Pinpoint the cell where the given text exists, returning its [x, y] midpoint coordinate. 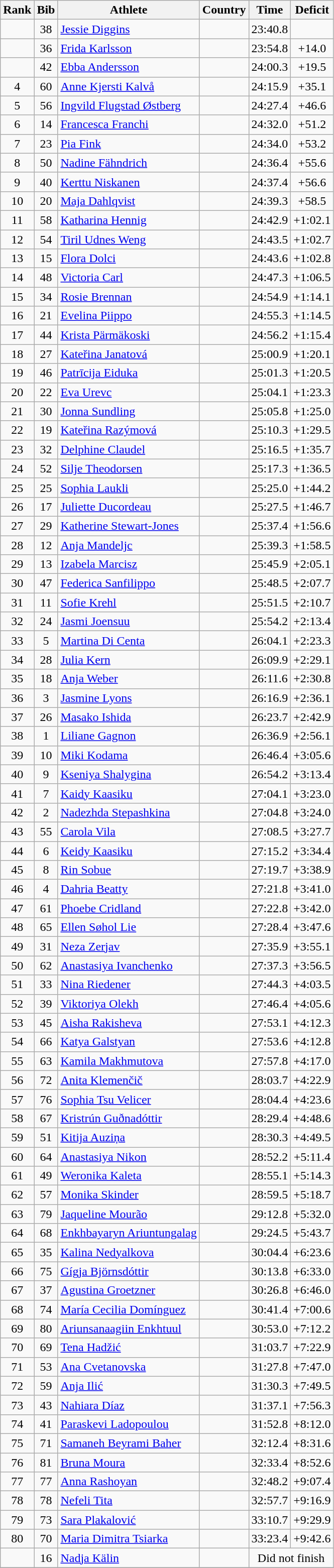
29:24.5 [270, 1233]
32:48.2 [270, 1482]
Nahiara Díaz [129, 1405]
+1:06.5 [312, 278]
25:04.1 [270, 392]
30:13.8 [270, 1271]
+3:47.6 [312, 927]
+1:15.4 [312, 335]
31:30.3 [270, 1386]
Kitija Auziņa [129, 1137]
25:01.3 [270, 373]
+58.5 [312, 201]
Kalina Nedyalkova [129, 1252]
Jaqueline Mourão [129, 1214]
Anja Ilić [129, 1386]
Samaneh Beyrami Baher [129, 1443]
Kateřina Janatová [129, 354]
+35.1 [312, 86]
+1:02.8 [312, 259]
Time [270, 10]
25:25.0 [270, 488]
Kerttu Niskanen [129, 182]
Dahria Beatty [129, 889]
+2:30.8 [312, 679]
Sara Plakalović [129, 1520]
+1:02.1 [312, 220]
+3:41.0 [312, 889]
29:12.8 [270, 1214]
25:10.3 [270, 430]
30:26.8 [270, 1290]
+1:23.3 [312, 392]
Patrīcija Eiduka [129, 373]
+6:46.0 [312, 1290]
+1:58.5 [312, 545]
27:53.1 [270, 1023]
25:00.9 [270, 354]
Juliette Ducordeau [129, 507]
27:37.3 [270, 966]
Nadja Kälin [129, 1558]
Rin Sobue [129, 870]
Tiril Udnes Weng [129, 239]
+8:12.0 [312, 1424]
+9:16.9 [312, 1501]
+7:47.0 [312, 1367]
+3:42.0 [312, 908]
+1:20.1 [312, 354]
+5:18.7 [312, 1195]
+4:12.3 [312, 1023]
32:57.7 [270, 1501]
Anna Rashoyan [129, 1482]
+9:29.9 [312, 1520]
Delphine Claudel [129, 449]
Deficit [312, 10]
Athlete [129, 10]
+5:43.7 [312, 1233]
+8:31.6 [312, 1443]
Katherine Stewart-Jones [129, 526]
28:52.2 [270, 1156]
Kseniya Shalygina [129, 774]
Nadezhda Stepashkina [129, 812]
Martina Di Centa [129, 641]
1 [46, 736]
Ellen Søhol Lie [129, 927]
25:27.5 [270, 507]
24:34.0 [270, 144]
26:36.9 [270, 736]
28:55.1 [270, 1176]
Jessie Diggins [129, 29]
+3:13.4 [312, 774]
27:46.4 [270, 1004]
+4:49.5 [312, 1137]
Evelina Piippo [129, 316]
Agustina Groetzner [129, 1290]
Eva Urevc [129, 392]
25:17.3 [270, 468]
Jasmine Lyons [129, 698]
24:15.9 [270, 86]
Sophia Laukli [129, 488]
Phoebe Cridland [129, 908]
Maria Dimitra Tsiarka [129, 1539]
Miki Kodama [129, 755]
Rosie Brennan [129, 297]
+7:56.3 [312, 1405]
+2:07.7 [312, 583]
Pia Fink [129, 144]
3 [46, 698]
+2:10.7 [312, 602]
Tena Hadžić [129, 1348]
+3:38.9 [312, 870]
+2:36.1 [312, 698]
24:54.9 [270, 297]
24:37.4 [270, 182]
25:54.2 [270, 622]
Kamila Makhmutova [129, 1061]
Paraskevi Ladopoulou [129, 1424]
Carola Vila [129, 831]
Bib [46, 10]
+3:23.0 [312, 793]
30:41.4 [270, 1309]
24:39.3 [270, 201]
31:52.8 [270, 1424]
23:54.8 [270, 48]
31:03.7 [270, 1348]
Anita Klemenčič [129, 1080]
27:22.8 [270, 908]
27:35.9 [270, 946]
+7:00.6 [312, 1309]
Ariunsanaagiin Enkhtuul [129, 1329]
+1:25.0 [312, 411]
28:03.7 [270, 1080]
Masako Ishida [129, 717]
Viktoriya Olekh [129, 1004]
27:04.8 [270, 812]
Anne Kjersti Kalvå [129, 86]
24:43.5 [270, 239]
27:44.3 [270, 985]
+5:14.3 [312, 1176]
Did not finish [291, 1558]
28:04.4 [270, 1099]
+1:02.7 [312, 239]
+2:29.1 [312, 660]
+14.0 [312, 48]
+1:20.5 [312, 373]
27:08.5 [270, 831]
Enkhbayaryn Ariuntungalag [129, 1233]
+9:07.4 [312, 1482]
Flora Dolci [129, 259]
+4:22.9 [312, 1080]
+1:14.1 [312, 297]
Anastasiya Nikon [129, 1156]
Krista Pärmäkoski [129, 335]
81 [46, 1463]
31:27.8 [270, 1367]
33:23.4 [270, 1539]
Francesca Franchi [129, 125]
+3:05.6 [312, 755]
+1:44.2 [312, 488]
+1:14.5 [312, 316]
+1:35.7 [312, 449]
Weronika Kaleta [129, 1176]
25:51.5 [270, 602]
Anja Weber [129, 679]
24:36.4 [270, 163]
23:40.8 [270, 29]
25:48.5 [270, 583]
Sophia Tsu Velicer [129, 1099]
+3:55.1 [312, 946]
30:04.4 [270, 1252]
27:19.7 [270, 870]
+4:12.8 [312, 1042]
+4:17.0 [312, 1061]
28:30.3 [270, 1137]
+1:46.7 [312, 507]
25:37.4 [270, 526]
María Cecilia Domínguez [129, 1309]
24:56.2 [270, 335]
25:05.8 [270, 411]
24:00.3 [270, 67]
+1:36.5 [312, 468]
Nadine Fähndrich [129, 163]
Sofie Krehl [129, 602]
+4:23.6 [312, 1099]
Frida Karlsson [129, 48]
+7:22.9 [312, 1348]
Keidy Kaasiku [129, 851]
Silje Theodorsen [129, 468]
+19.5 [312, 67]
32:12.4 [270, 1443]
+3:56.5 [312, 966]
Jasmi Joensuu [129, 622]
+2:42.9 [312, 717]
Neza Zerjav [129, 946]
+56.6 [312, 182]
Nina Riedener [129, 985]
+6:33.0 [312, 1271]
33:10.7 [270, 1520]
Rank [17, 10]
24:47.3 [270, 278]
24:42.9 [270, 220]
+8:52.6 [312, 1463]
27:04.1 [270, 793]
+55.6 [312, 163]
+1:29.5 [312, 430]
26:46.4 [270, 755]
+7:49.5 [312, 1386]
+46.6 [312, 105]
+2:05.1 [312, 564]
27:57.8 [270, 1061]
32:33.4 [270, 1463]
26:16.9 [270, 698]
Ingvild Flugstad Østberg [129, 105]
25:16.5 [270, 449]
Anja Mandeljc [129, 545]
Liliane Gagnon [129, 736]
+4:48.6 [312, 1118]
+3:27.7 [312, 831]
+5:32.0 [312, 1214]
+3:24.0 [312, 812]
+2:13.4 [312, 622]
+53.2 [312, 144]
+1:56.6 [312, 526]
Kaidy Kaasiku [129, 793]
27:53.6 [270, 1042]
Jonna Sundling [129, 411]
+6:23.6 [312, 1252]
Victoria Carl [129, 278]
27:28.4 [270, 927]
+2:56.1 [312, 736]
24:27.4 [270, 105]
Izabela Marcisz [129, 564]
+51.2 [312, 125]
Monika Skinder [129, 1195]
Kristrún Guðnadóttir [129, 1118]
28:59.5 [270, 1195]
26:09.9 [270, 660]
26:23.7 [270, 717]
25:39.3 [270, 545]
+2:23.3 [312, 641]
2 [46, 812]
+9:42.6 [312, 1539]
Anastasiya Ivanchenko [129, 966]
28:29.4 [270, 1118]
Country [224, 10]
+7:12.2 [312, 1329]
+4:03.5 [312, 985]
Julia Kern [129, 660]
Ana Cvetanovska [129, 1367]
+4:05.6 [312, 1004]
30:53.0 [270, 1329]
Bruna Moura [129, 1463]
Gígja Björnsdóttir [129, 1271]
24:55.3 [270, 316]
Federica Sanfilippo [129, 583]
Maja Dahlqvist [129, 201]
Aisha Rakisheva [129, 1023]
Ebba Andersson [129, 67]
Katya Galstyan [129, 1042]
24:43.6 [270, 259]
Kateřina Razýmová [129, 430]
27:15.2 [270, 851]
Katharina Hennig [129, 220]
24:32.0 [270, 125]
25:45.9 [270, 564]
+5:11.4 [312, 1156]
27:21.8 [270, 889]
26:11.6 [270, 679]
Nefeli Tita [129, 1501]
26:54.2 [270, 774]
26:04.1 [270, 641]
31:37.1 [270, 1405]
+3:34.4 [312, 851]
